Identify which cell holds the provided text, then report its (X, Y) central coordinate. 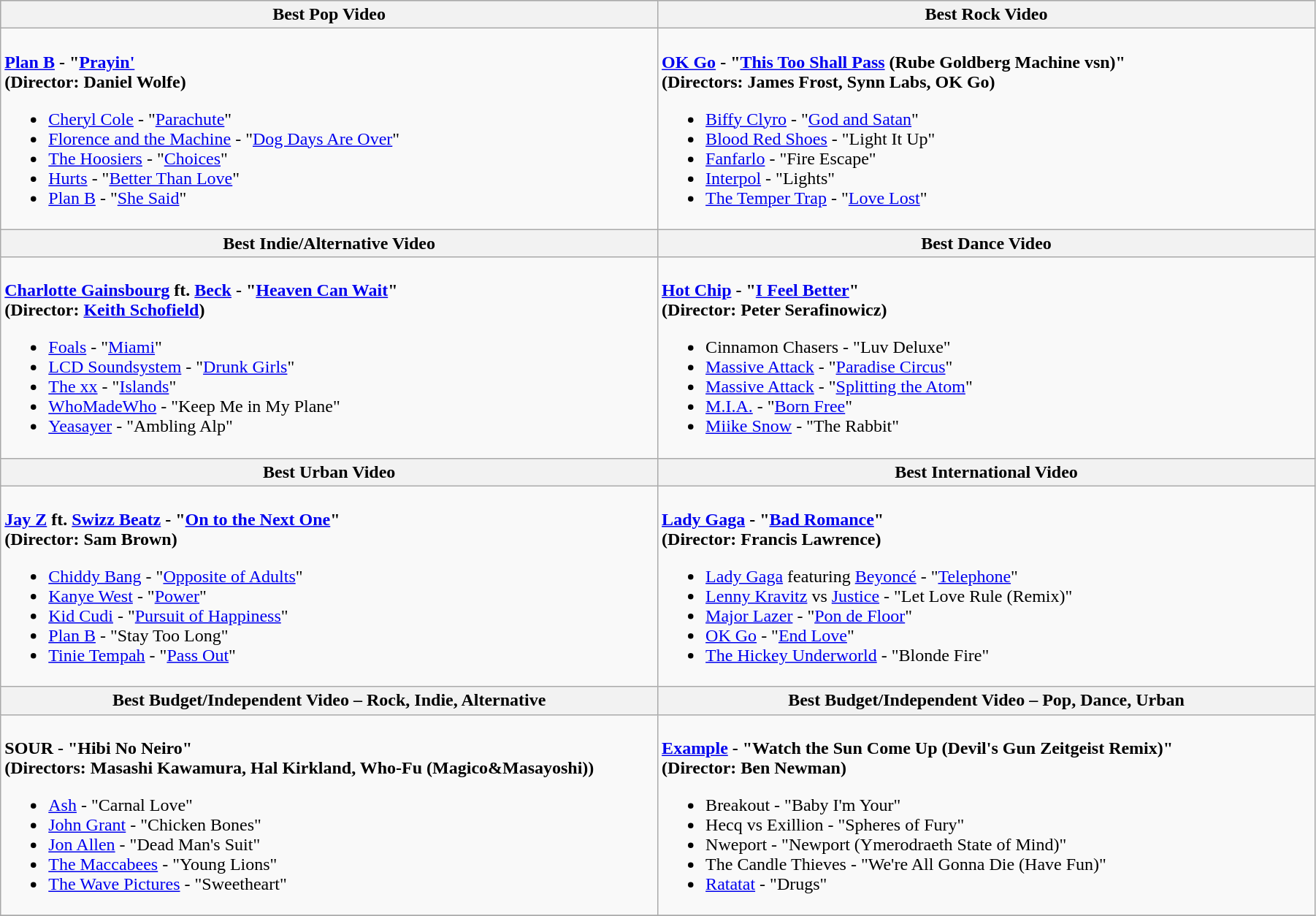
Best Dance Video (987, 243)
Best Pop Video (329, 15)
Best International Video (987, 472)
Best Indie/Alternative Video (329, 243)
Best Budget/Independent Video – Pop, Dance, Urban (987, 701)
Best Urban Video (329, 472)
Best Budget/Independent Video – Rock, Indie, Alternative (329, 701)
Best Rock Video (987, 15)
